Capture the cell that displays the provided text and extract its [X, Y] central coordinate. 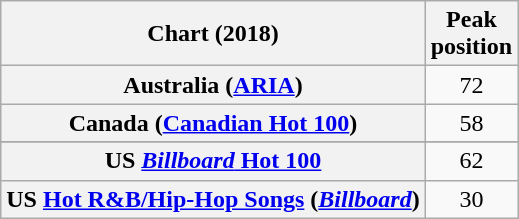
Peakposition [471, 34]
US Billboard Hot 100 [213, 161]
Canada (Canadian Hot 100) [213, 123]
62 [471, 161]
72 [471, 85]
58 [471, 123]
30 [471, 199]
US Hot R&B/Hip-Hop Songs (Billboard) [213, 199]
Australia (ARIA) [213, 85]
Chart (2018) [213, 34]
